From the cell containing the given text, extract its center point as [x, y] coordinate. 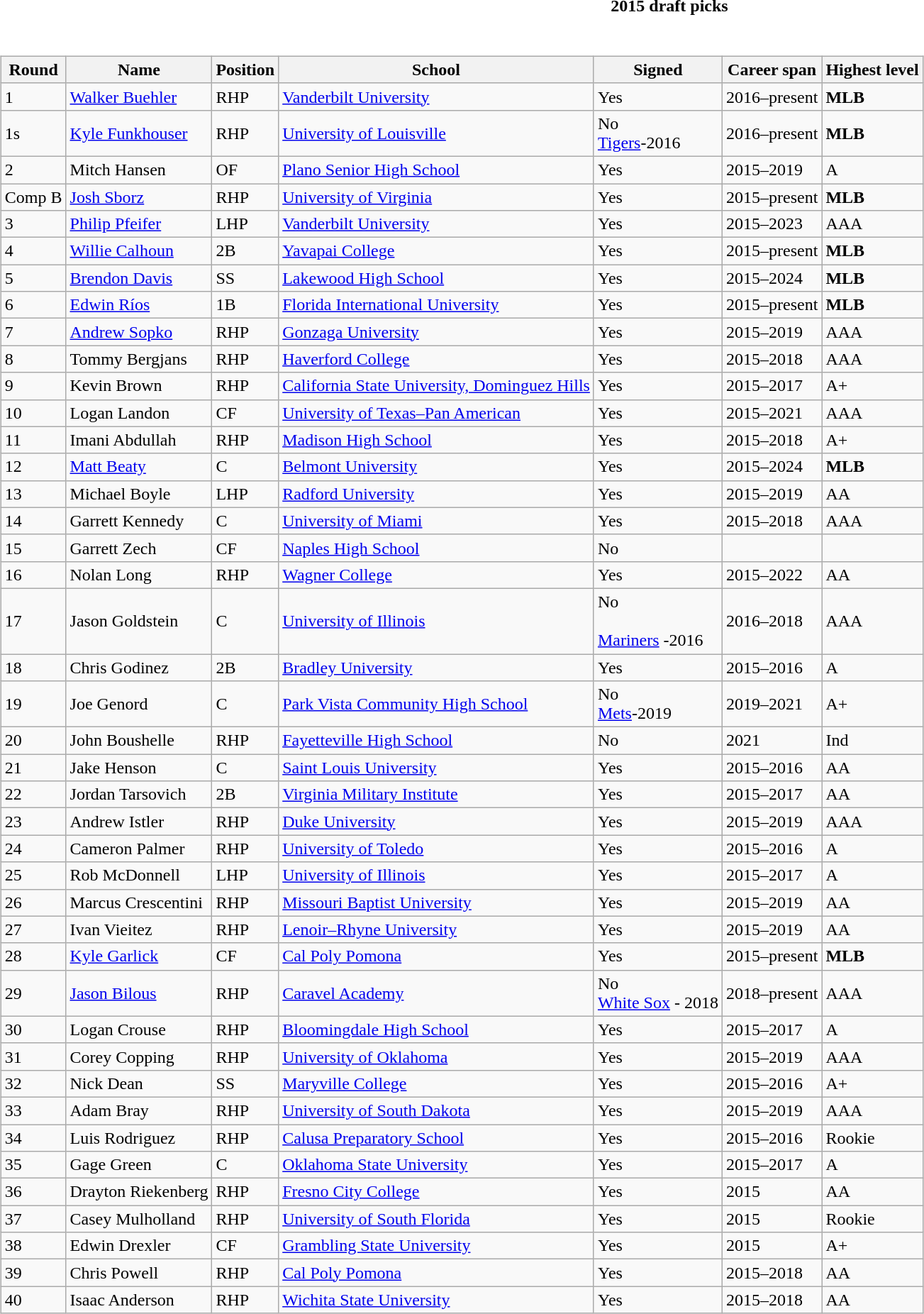
12 [33, 467]
Jason Bilous [139, 993]
27 [33, 929]
Calusa Preparatory School [437, 1137]
Michael Boyle [139, 494]
University of Oklahoma [437, 1056]
Casey Mulholland [139, 1219]
Bloomingdale High School [437, 1029]
1 [33, 96]
Nick Dean [139, 1083]
Wagner College [437, 575]
2 [33, 170]
Bradley University [437, 668]
Logan Crouse [139, 1029]
23 [33, 822]
University of South Dakota [437, 1110]
Lakewood High School [437, 278]
Lenoir–Rhyne University [437, 929]
36 [33, 1192]
Career span [772, 70]
Corey Copping [139, 1056]
Kyle Funkhouser [139, 133]
Round [33, 70]
Nolan Long [139, 575]
University of Toledo [437, 849]
9 [33, 386]
Mitch Hansen [139, 170]
Luis Rodriguez [139, 1137]
Garrett Kennedy [139, 521]
2021 [772, 741]
Gage Green [139, 1165]
15 [33, 548]
1s [33, 133]
22 [33, 795]
1B [245, 305]
39 [33, 1273]
Kevin Brown [139, 386]
2015–2023 [772, 224]
Garrett Zech [139, 548]
Caravel Academy [437, 993]
University of South Florida [437, 1219]
University of Texas–Pan American [437, 413]
28 [33, 956]
Gonzaga University [437, 332]
Drayton Riekenberg [139, 1192]
31 [33, 1056]
Willie Calhoun [139, 251]
Signed [658, 70]
Rob McDonnell [139, 876]
Edwin Drexler [139, 1246]
34 [33, 1137]
John Boushelle [139, 741]
Missouri Baptist University [437, 902]
OF [245, 170]
NoMets-2019 [658, 704]
Joe Genord [139, 704]
Ivan Vieitez [139, 929]
Oklahoma State University [437, 1165]
NoMariners -2016 [658, 621]
37 [33, 1219]
18 [33, 668]
Wichita State University [437, 1300]
Josh Sborz [139, 197]
Edwin Ríos [139, 305]
NoWhite Sox - 2018 [658, 993]
13 [33, 494]
2015–2021 [772, 413]
Virginia Military Institute [437, 795]
Position [245, 70]
California State University, Dominguez Hills [437, 386]
Jason Goldstein [139, 621]
17 [33, 621]
Florida International University [437, 305]
4 [33, 251]
Saint Louis University [437, 768]
Walker Buehler [139, 96]
Brendon Davis [139, 278]
Belmont University [437, 467]
Imani Abdullah [139, 440]
24 [33, 849]
Cameron Palmer [139, 849]
20 [33, 741]
Radford University [437, 494]
7 [33, 332]
33 [33, 1110]
14 [33, 521]
Andrew Sopko [139, 332]
38 [33, 1246]
Isaac Anderson [139, 1300]
32 [33, 1083]
6 [33, 305]
40 [33, 1300]
Name [139, 70]
Fresno City College [437, 1192]
Park Vista Community High School [437, 704]
Fayetteville High School [437, 741]
Matt Beaty [139, 467]
Madison High School [437, 440]
Plano Senior High School [437, 170]
30 [33, 1029]
Andrew Istler [139, 822]
Naples High School [437, 548]
Grambling State University [437, 1246]
29 [33, 993]
School [437, 70]
21 [33, 768]
3 [33, 224]
Tommy Bergjans [139, 359]
Chris Powell [139, 1273]
26 [33, 902]
University of Miami [437, 521]
Highest level [872, 70]
Duke University [437, 822]
Ind [872, 741]
Maryville College [437, 1083]
19 [33, 704]
2019–2021 [772, 704]
Haverford College [437, 359]
35 [33, 1165]
Adam Bray [139, 1110]
Yavapai College [437, 251]
University of Virginia [437, 197]
Marcus Crescentini [139, 902]
2016–2018 [772, 621]
Comp B [33, 197]
Jordan Tarsovich [139, 795]
2015–2022 [772, 575]
5 [33, 278]
Chris Godinez [139, 668]
2018–present [772, 993]
Philip Pfeifer [139, 224]
Logan Landon [139, 413]
NoTigers-2016 [658, 133]
25 [33, 876]
16 [33, 575]
10 [33, 413]
8 [33, 359]
Kyle Garlick [139, 956]
11 [33, 440]
University of Louisville [437, 133]
Jake Henson [139, 768]
